Locate the cell with the specified text and output its [X, Y] center coordinate. 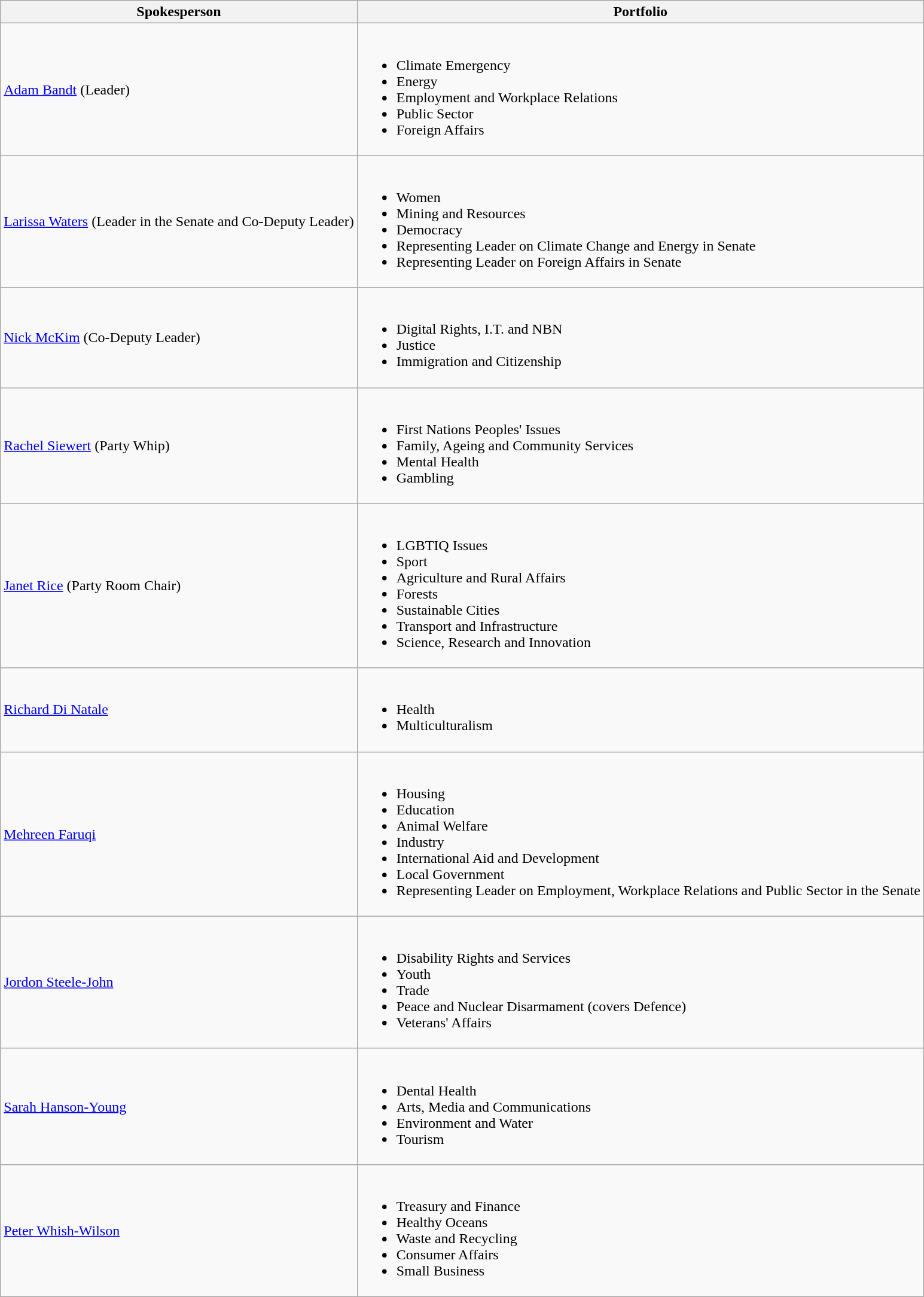
Disability Rights and ServicesYouthTradePeace and Nuclear Disarmament (covers Defence)Veterans' Affairs [640, 982]
Richard Di Natale [179, 710]
Sarah Hanson-Young [179, 1106]
Peter Whish-Wilson [179, 1231]
Treasury and FinanceHealthy OceansWaste and RecyclingConsumer AffairsSmall Business [640, 1231]
Janet Rice (Party Room Chair) [179, 586]
Spokesperson [179, 12]
Portfolio [640, 12]
WomenMining and ResourcesDemocracyRepresenting Leader on Climate Change and Energy in SenateRepresenting Leader on Foreign Affairs in Senate [640, 221]
Rachel Siewert (Party Whip) [179, 445]
Nick McKim (Co-Deputy Leader) [179, 337]
Mehreen Faruqi [179, 834]
First Nations Peoples' IssuesFamily, Ageing and Community ServicesMental HealthGambling [640, 445]
Climate EmergencyEnergyEmployment and Workplace RelationsPublic SectorForeign Affairs [640, 90]
Adam Bandt (Leader) [179, 90]
Jordon Steele-John [179, 982]
LGBTIQ IssuesSportAgriculture and Rural AffairsForestsSustainable CitiesTransport and InfrastructureScience, Research and Innovation [640, 586]
Digital Rights, I.T. and NBNJusticeImmigration and Citizenship [640, 337]
HealthMulticulturalism [640, 710]
Larissa Waters (Leader in the Senate and Co-Deputy Leader) [179, 221]
Dental HealthArts, Media and CommunicationsEnvironment and WaterTourism [640, 1106]
